Identify which cell holds the provided text, then report its (X, Y) central coordinate. 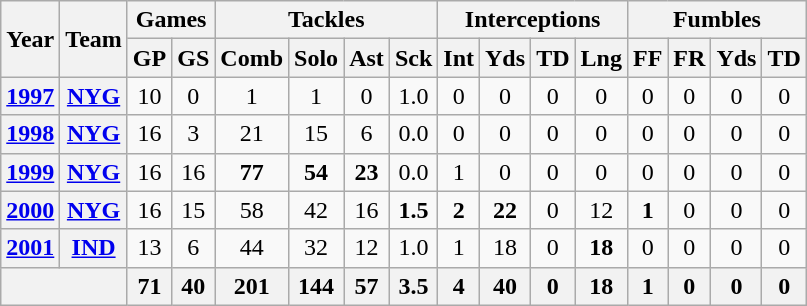
Sck (413, 58)
4 (459, 286)
IND (94, 248)
Tackles (326, 20)
FF (647, 58)
13 (149, 248)
Interceptions (533, 20)
Lng (601, 58)
2001 (30, 248)
3.5 (413, 286)
21 (252, 134)
FR (690, 58)
1999 (30, 172)
Solo (316, 58)
201 (252, 286)
42 (316, 210)
GP (149, 58)
44 (252, 248)
58 (252, 210)
Ast (367, 58)
10 (149, 96)
57 (367, 286)
Team (94, 39)
Year (30, 39)
144 (316, 286)
2 (459, 210)
3 (194, 134)
1.5 (413, 210)
Fumbles (716, 20)
54 (316, 172)
32 (316, 248)
Games (170, 20)
Int (459, 58)
22 (506, 210)
GS (194, 58)
2000 (30, 210)
77 (252, 172)
Comb (252, 58)
23 (367, 172)
71 (149, 286)
1998 (30, 134)
1997 (30, 96)
